From the cell containing the given text, extract its center point as (x, y) coordinate. 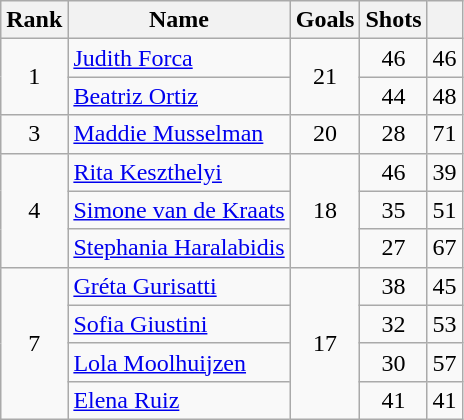
Name (179, 20)
7 (34, 343)
27 (394, 248)
1 (34, 77)
Beatriz Ortiz (179, 96)
32 (394, 324)
53 (444, 324)
Maddie Musselman (179, 134)
Elena Ruiz (179, 400)
44 (394, 96)
71 (444, 134)
Lola Moolhuijzen (179, 362)
Simone van de Kraats (179, 210)
Gréta Gurisatti (179, 286)
30 (394, 362)
Rank (34, 20)
Stephania Haralabidis (179, 248)
4 (34, 210)
28 (394, 134)
57 (444, 362)
20 (325, 134)
38 (394, 286)
48 (444, 96)
Judith Forca (179, 58)
Goals (325, 20)
17 (325, 343)
35 (394, 210)
39 (444, 172)
21 (325, 77)
Rita Keszthelyi (179, 172)
67 (444, 248)
18 (325, 210)
51 (444, 210)
3 (34, 134)
45 (444, 286)
Shots (394, 20)
Sofia Giustini (179, 324)
